Provide the [X, Y] coordinate of the cell's center where the given text is located.  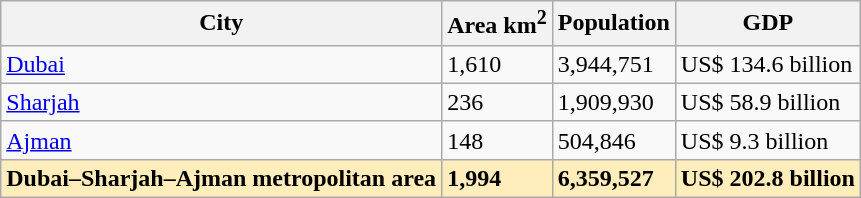
1,909,930 [614, 102]
Ajman [222, 140]
504,846 [614, 140]
148 [498, 140]
6,359,527 [614, 178]
US$ 58.9 billion [768, 102]
GDP [768, 24]
3,944,751 [614, 64]
US$ 134.6 billion [768, 64]
236 [498, 102]
Dubai [222, 64]
US$ 9.3 billion [768, 140]
Dubai–Sharjah–Ajman metropolitan area [222, 178]
Sharjah [222, 102]
1,994 [498, 178]
1,610 [498, 64]
City [222, 24]
Population [614, 24]
US$ 202.8 billion [768, 178]
Area km2 [498, 24]
